Capture the cell that displays the provided text and extract its (x, y) central coordinate. 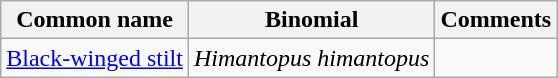
Himantopus himantopus (311, 58)
Common name (95, 20)
Binomial (311, 20)
Black-winged stilt (95, 58)
Comments (496, 20)
